Capture the cell that displays the provided text and extract its (x, y) central coordinate. 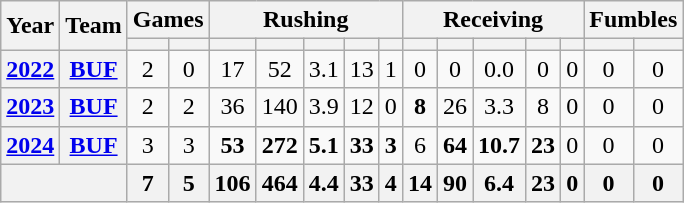
6 (420, 145)
2023 (30, 107)
Games (168, 20)
140 (280, 107)
12 (362, 107)
2022 (30, 69)
7 (148, 183)
1 (390, 69)
272 (280, 145)
5 (188, 183)
Receiving (492, 20)
106 (232, 183)
3.1 (324, 69)
14 (420, 183)
Fumbles (634, 20)
64 (454, 145)
464 (280, 183)
2024 (30, 145)
Year (30, 26)
90 (454, 183)
4.4 (324, 183)
3.9 (324, 107)
52 (280, 69)
0.0 (498, 69)
17 (232, 69)
4 (390, 183)
3.3 (498, 107)
26 (454, 107)
10.7 (498, 145)
Team (94, 26)
Rushing (306, 20)
5.1 (324, 145)
36 (232, 107)
13 (362, 69)
53 (232, 145)
6.4 (498, 183)
